Capture the cell that displays the provided text and extract its (X, Y) central coordinate. 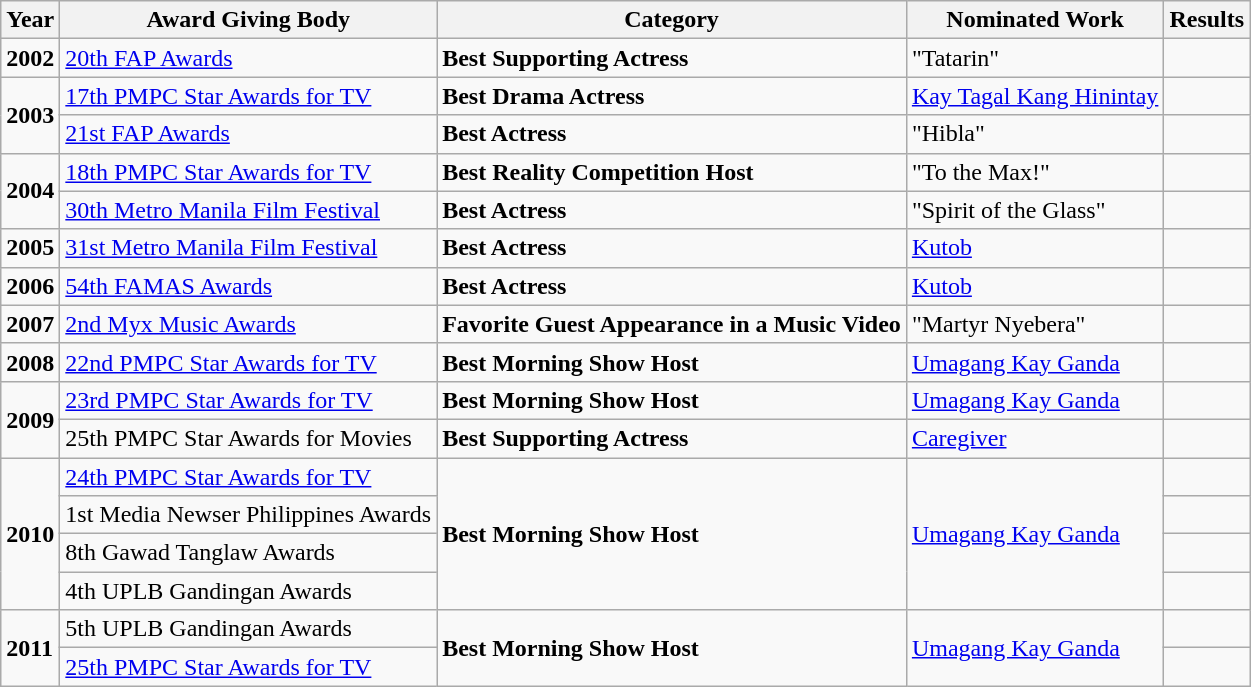
Best Drama Actress (672, 96)
30th Metro Manila Film Festival (248, 210)
1st Media Newser Philippines Awards (248, 515)
"Martyr Nyebera" (1035, 324)
Favorite Guest Appearance in a Music Video (672, 324)
2007 (30, 324)
Award Giving Body (248, 20)
2008 (30, 362)
25th PMPC Star Awards for TV (248, 667)
4th UPLB Gandingan Awards (248, 591)
2nd Myx Music Awards (248, 324)
20th FAP Awards (248, 58)
Best Reality Competition Host (672, 172)
54th FAMAS Awards (248, 286)
Kay Tagal Kang Hinintay (1035, 96)
24th PMPC Star Awards for TV (248, 477)
23rd PMPC Star Awards for TV (248, 400)
2002 (30, 58)
25th PMPC Star Awards for Movies (248, 438)
Category (672, 20)
"Hibla" (1035, 134)
2004 (30, 191)
2009 (30, 419)
Caregiver (1035, 438)
"To the Max!" (1035, 172)
22nd PMPC Star Awards for TV (248, 362)
2006 (30, 286)
Results (1207, 20)
8th Gawad Tanglaw Awards (248, 553)
2011 (30, 648)
"Spirit of the Glass" (1035, 210)
5th UPLB Gandingan Awards (248, 629)
17th PMPC Star Awards for TV (248, 96)
2003 (30, 115)
21st FAP Awards (248, 134)
2010 (30, 534)
31st Metro Manila Film Festival (248, 248)
"Tatarin" (1035, 58)
Nominated Work (1035, 20)
18th PMPC Star Awards for TV (248, 172)
2005 (30, 248)
Year (30, 20)
